Search for the cell housing the specified text and yield its (X, Y) center coordinate. 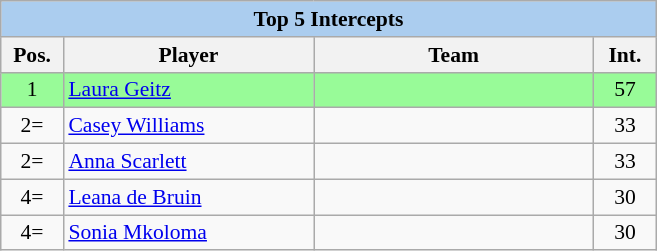
Anna Scarlett (188, 162)
57 (626, 90)
Team (454, 55)
Laura Geitz (188, 90)
Pos. (32, 55)
Top 5 Intercepts (329, 19)
Sonia Mkoloma (188, 233)
Int. (626, 55)
Casey Williams (188, 126)
Player (188, 55)
Leana de Bruin (188, 197)
1 (32, 90)
